Output the (X, Y) coordinate of the center of the cell containing the given text.  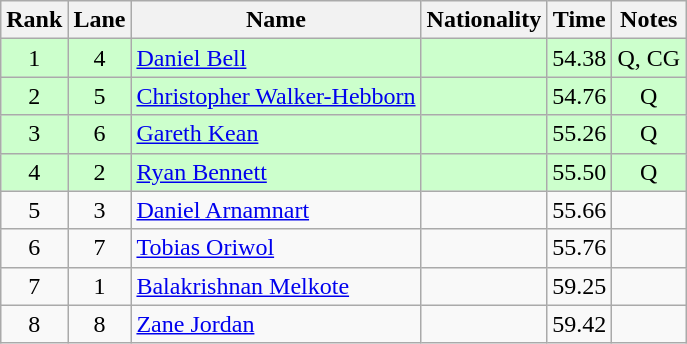
Ryan Bennett (276, 172)
Christopher Walker-Hebborn (276, 96)
Daniel Bell (276, 58)
Name (276, 20)
Nationality (484, 20)
55.76 (580, 248)
Notes (649, 20)
55.50 (580, 172)
Balakrishnan Melkote (276, 286)
Rank (34, 20)
Zane Jordan (276, 324)
Time (580, 20)
Gareth Kean (276, 134)
59.42 (580, 324)
Daniel Arnamnart (276, 210)
Lane (100, 20)
54.38 (580, 58)
Q, CG (649, 58)
Tobias Oriwol (276, 248)
55.66 (580, 210)
55.26 (580, 134)
59.25 (580, 286)
54.76 (580, 96)
